Detect which cell encompasses the target text, then output its (x, y) center coordinate. 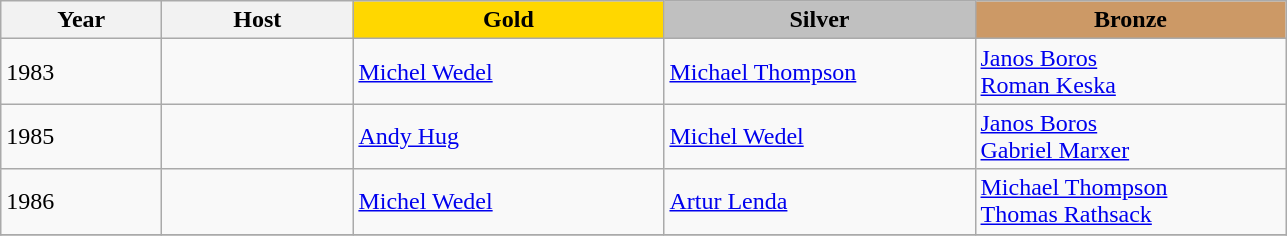
Michael Thompson (820, 72)
Bronze (1130, 20)
Host (258, 20)
1985 (82, 136)
Silver (820, 20)
Artur Lenda (820, 202)
Year (82, 20)
Michael ThompsonThomas Rathsack (1130, 202)
Andy Hug (508, 136)
1983 (82, 72)
Janos BorosRoman Keska (1130, 72)
Gold (508, 20)
Janos BorosGabriel Marxer (1130, 136)
1986 (82, 202)
